Determine the (X, Y) coordinate at the center of the cell enclosing the given text.  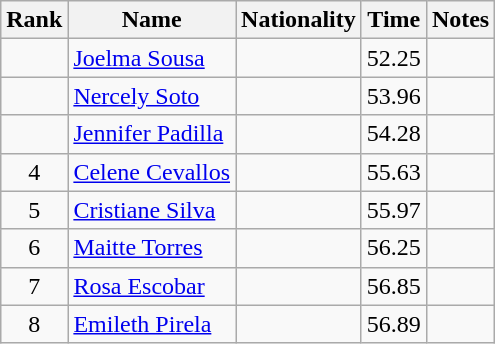
6 (34, 248)
Notes (460, 20)
Cristiane Silva (152, 210)
56.25 (394, 248)
Celene Cevallos (152, 172)
8 (34, 324)
4 (34, 172)
56.89 (394, 324)
Time (394, 20)
54.28 (394, 134)
Joelma Sousa (152, 58)
Nercely Soto (152, 96)
53.96 (394, 96)
55.63 (394, 172)
Jennifer Padilla (152, 134)
7 (34, 286)
52.25 (394, 58)
Maitte Torres (152, 248)
Rosa Escobar (152, 286)
Name (152, 20)
55.97 (394, 210)
Emileth Pirela (152, 324)
Nationality (299, 20)
5 (34, 210)
56.85 (394, 286)
Rank (34, 20)
